Capture the cell that displays the provided text and extract its [X, Y] central coordinate. 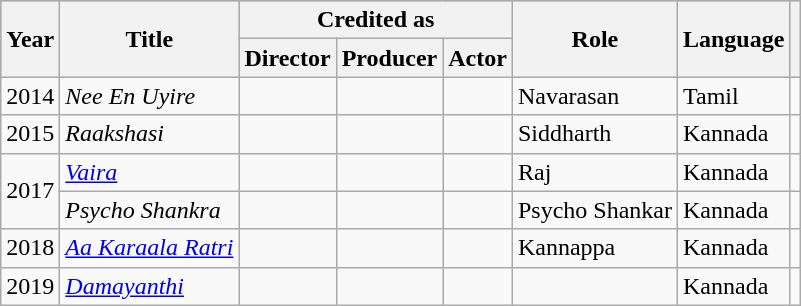
Raakshasi [150, 134]
Kannappa [594, 248]
Navarasan [594, 96]
Siddharth [594, 134]
Psycho Shankra [150, 210]
Actor [478, 58]
Raj [594, 172]
2019 [30, 286]
Director [288, 58]
Title [150, 39]
Language [733, 39]
Vaira [150, 172]
Psycho Shankar [594, 210]
Tamil [733, 96]
2015 [30, 134]
Producer [390, 58]
2014 [30, 96]
Credited as [376, 20]
Damayanthi [150, 286]
Year [30, 39]
Role [594, 39]
2017 [30, 191]
2018 [30, 248]
Aa Karaala Ratri [150, 248]
Nee En Uyire [150, 96]
